Detect which cell encompasses the target text, then output its (x, y) center coordinate. 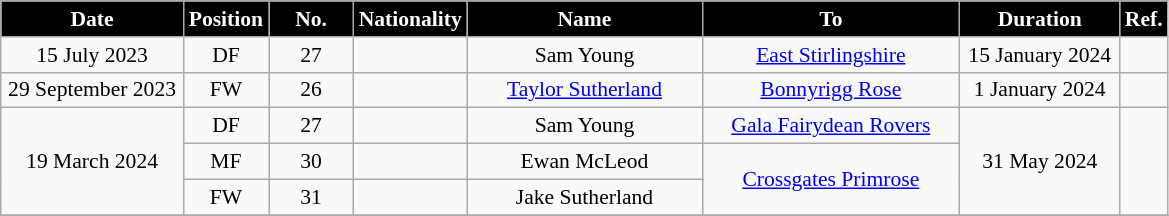
No. (310, 19)
Crossgates Primrose (831, 180)
Taylor Sutherland (584, 90)
Date (92, 19)
East Stirlingshire (831, 55)
19 March 2024 (92, 162)
Nationality (410, 19)
Bonnyrigg Rose (831, 90)
31 (310, 197)
1 January 2024 (1040, 90)
To (831, 19)
31 May 2024 (1040, 162)
Position (226, 19)
Ewan McLeod (584, 162)
29 September 2023 (92, 90)
30 (310, 162)
Ref. (1144, 19)
Gala Fairydean Rovers (831, 126)
Duration (1040, 19)
Name (584, 19)
MF (226, 162)
15 January 2024 (1040, 55)
26 (310, 90)
Jake Sutherland (584, 197)
15 July 2023 (92, 55)
